Provide the [X, Y] coordinate of the cell's center where the given text is located.  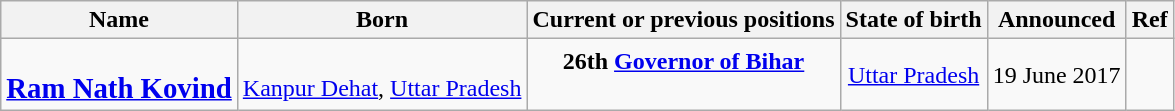
19 June 2017 [1056, 74]
Name [120, 20]
Kanpur Dehat, Uttar Pradesh [382, 74]
Born [382, 20]
Current or previous positions [684, 20]
Ram Nath Kovind [120, 74]
Uttar Pradesh [914, 74]
State of birth [914, 20]
Ref [1150, 20]
26th Governor of Bihar [684, 74]
Announced [1056, 20]
